For the text-containing cell, return its midpoint in (x, y) coordinate format. 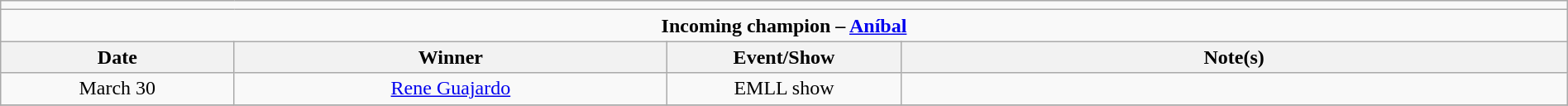
Rene Guajardo (451, 89)
Date (117, 57)
Note(s) (1234, 57)
Winner (451, 57)
Event/Show (784, 57)
EMLL show (784, 89)
March 30 (117, 89)
Incoming champion – Aníbal (784, 26)
